Detect which cell encompasses the target text, then output its [X, Y] center coordinate. 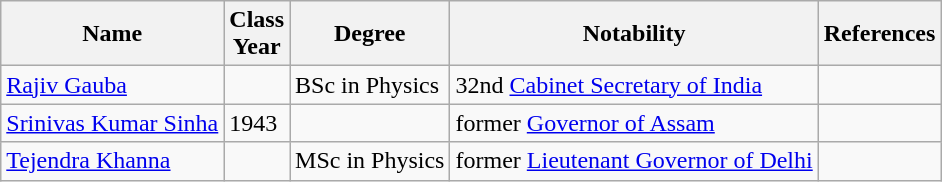
Notability [634, 34]
1943 [257, 123]
Tejendra Khanna [112, 161]
Srinivas Kumar Sinha [112, 123]
References [880, 34]
former Governor of Assam [634, 123]
former Lieutenant Governor of Delhi [634, 161]
MSc in Physics [370, 161]
Name [112, 34]
32nd Cabinet Secretary of India [634, 85]
Degree [370, 34]
BSc in Physics [370, 85]
ClassYear [257, 34]
Rajiv Gauba [112, 85]
